Return the (x, y) coordinate for the center point of the cell that contains the specified text.  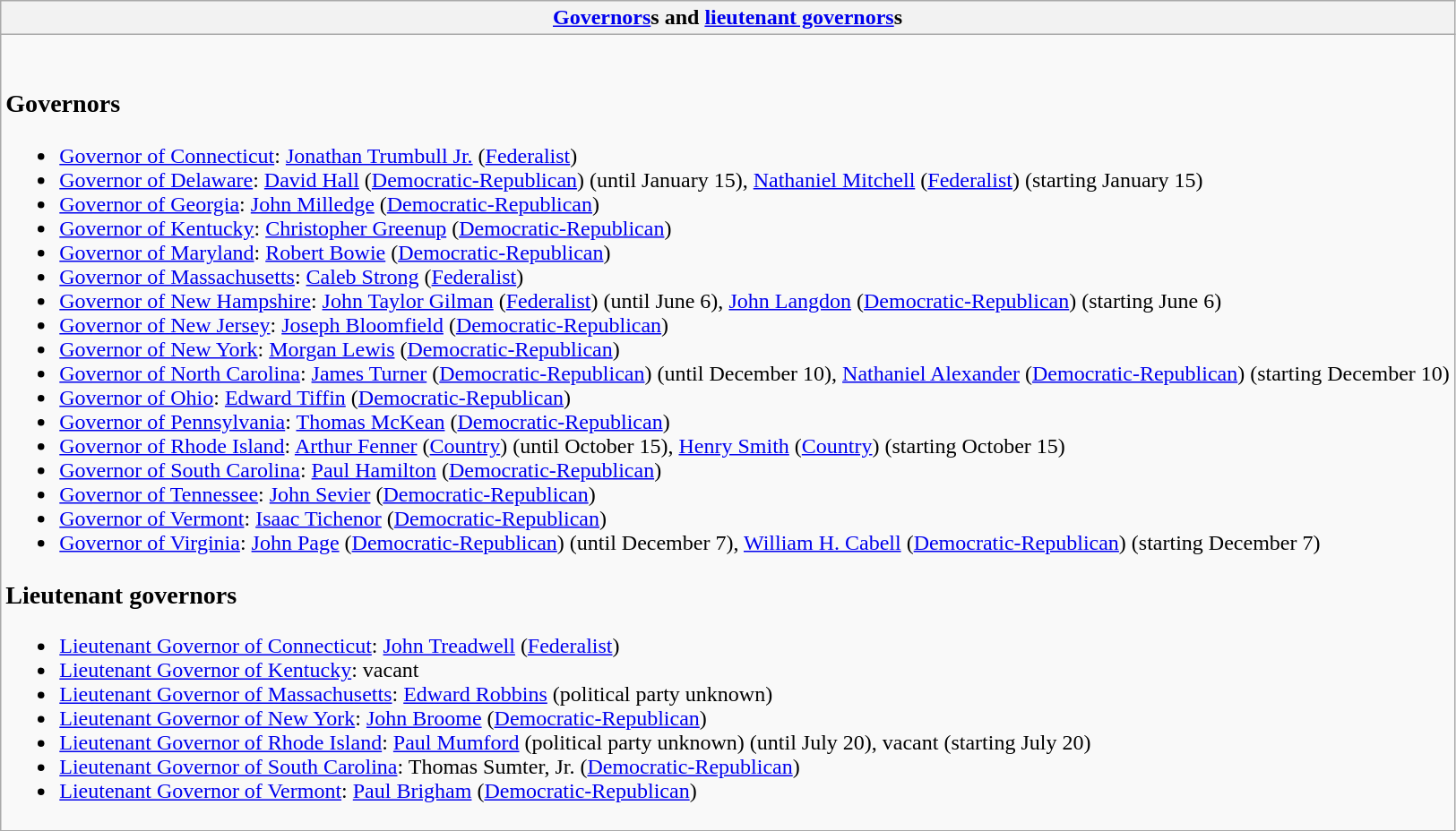
Governorss and lieutenant governorss (728, 18)
